For the text-containing cell, return its midpoint in [X, Y] coordinate format. 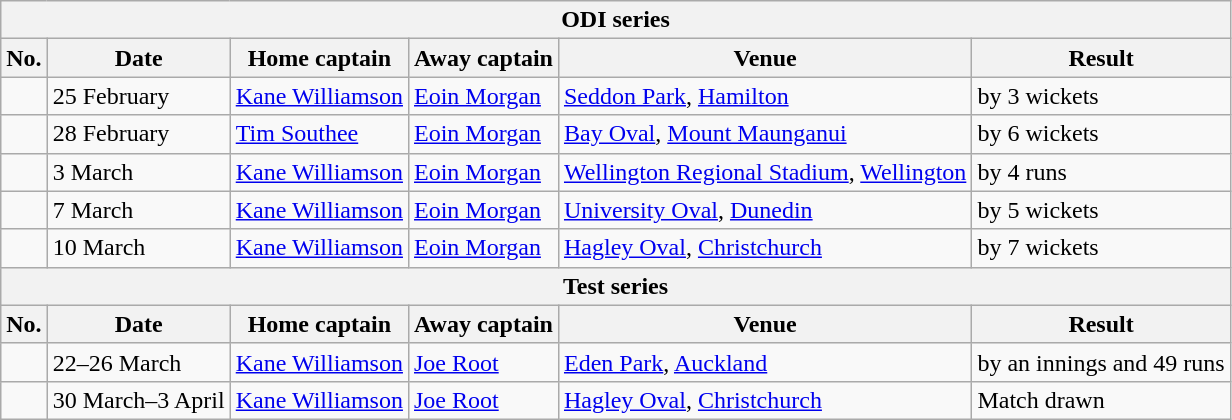
25 February [138, 96]
Eden Park, Auckland [764, 362]
Wellington Regional Stadium, Wellington [764, 172]
by 7 wickets [1101, 248]
Bay Oval, Mount Maunganui [764, 134]
Match drawn [1101, 400]
Tim Southee [319, 134]
by 6 wickets [1101, 134]
University Oval, Dunedin [764, 210]
by an innings and 49 runs [1101, 362]
7 March [138, 210]
by 4 runs [1101, 172]
Seddon Park, Hamilton [764, 96]
by 5 wickets [1101, 210]
30 March–3 April [138, 400]
Test series [616, 286]
3 March [138, 172]
22–26 March [138, 362]
ODI series [616, 20]
10 March [138, 248]
28 February [138, 134]
by 3 wickets [1101, 96]
